Determine the (X, Y) coordinate at the center of the cell enclosing the given text.  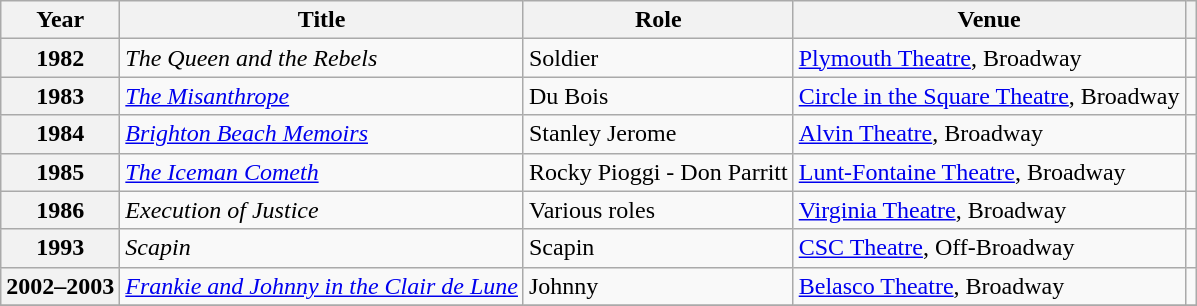
Johnny (658, 286)
1993 (60, 248)
Year (60, 20)
1986 (60, 210)
Lunt-Fontaine Theatre, Broadway (989, 172)
Venue (989, 20)
Rocky Pioggi - Don Parritt (658, 172)
Role (658, 20)
Alvin Theatre, Broadway (989, 134)
Virginia Theatre, Broadway (989, 210)
Frankie and Johnny in the Clair de Lune (322, 286)
Circle in the Square Theatre, Broadway (989, 96)
2002–2003 (60, 286)
1985 (60, 172)
Brighton Beach Memoirs (322, 134)
The Misanthrope (322, 96)
Plymouth Theatre, Broadway (989, 58)
Belasco Theatre, Broadway (989, 286)
The Queen and the Rebels (322, 58)
Various roles (658, 210)
Soldier (658, 58)
CSC Theatre, Off-Broadway (989, 248)
1983 (60, 96)
The Iceman Cometh (322, 172)
1982 (60, 58)
Stanley Jerome (658, 134)
1984 (60, 134)
Du Bois (658, 96)
Execution of Justice (322, 210)
Title (322, 20)
